Provide the (X, Y) coordinate of the cell's center where the given text is located.  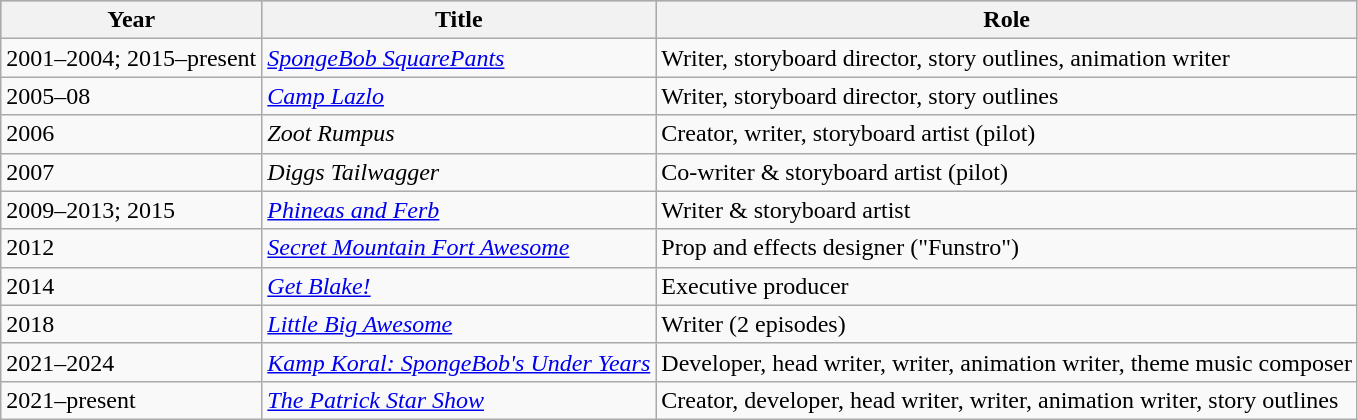
2014 (132, 286)
Kamp Koral: SpongeBob's Under Years (459, 362)
2012 (132, 248)
Get Blake! (459, 286)
2001–2004; 2015–present (132, 58)
2021–present (132, 400)
2018 (132, 324)
Zoot Rumpus (459, 134)
Secret Mountain Fort Awesome (459, 248)
SpongeBob SquarePants (459, 58)
Creator, writer, storyboard artist (pilot) (1007, 134)
Writer, storyboard director, story outlines, animation writer (1007, 58)
Writer & storyboard artist (1007, 210)
2021–2024 (132, 362)
2009–2013; 2015 (132, 210)
Camp Lazlo (459, 96)
Co-writer & storyboard artist (pilot) (1007, 172)
Phineas and Ferb (459, 210)
Creator, developer, head writer, writer, animation writer, story outlines (1007, 400)
The Patrick Star Show (459, 400)
Title (459, 20)
Year (132, 20)
2007 (132, 172)
2005–08 (132, 96)
Writer, storyboard director, story outlines (1007, 96)
Writer (2 episodes) (1007, 324)
Diggs Tailwagger (459, 172)
Little Big Awesome (459, 324)
2006 (132, 134)
Executive producer (1007, 286)
Developer, head writer, writer, animation writer, theme music composer (1007, 362)
Prop and effects designer ("Funstro") (1007, 248)
Role (1007, 20)
